Output the (X, Y) coordinate of the center of the cell containing the given text.  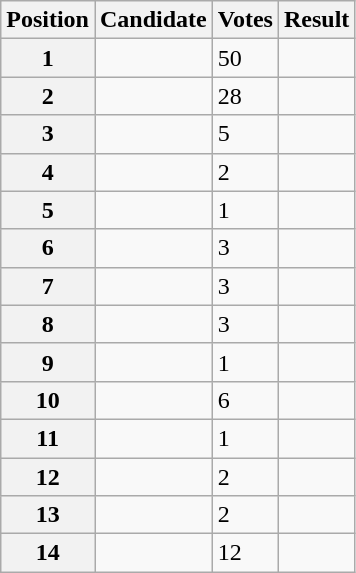
13 (48, 515)
7 (48, 286)
14 (48, 553)
4 (48, 172)
Candidate (153, 20)
9 (48, 362)
Position (48, 20)
10 (48, 400)
28 (245, 96)
50 (245, 58)
Votes (245, 20)
8 (48, 324)
Result (316, 20)
11 (48, 438)
